Return [X, Y] of the center of cell containing provided text 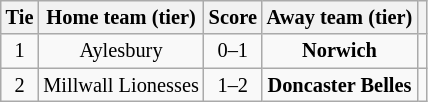
1–2 [233, 85]
Doncaster Belles [340, 85]
Tie [20, 17]
Home team (tier) [120, 17]
0–1 [233, 51]
Norwich [340, 51]
Score [233, 17]
1 [20, 51]
Aylesbury [120, 51]
2 [20, 85]
Away team (tier) [340, 17]
Millwall Lionesses [120, 85]
